Provide the (x, y) coordinate of the cell's center where the given text is located.  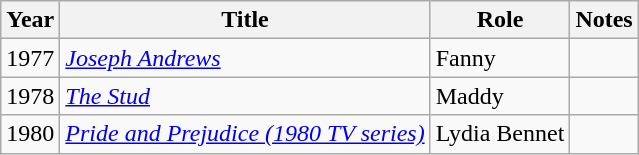
1977 (30, 58)
Pride and Prejudice (1980 TV series) (245, 134)
1980 (30, 134)
Joseph Andrews (245, 58)
Lydia Bennet (500, 134)
Fanny (500, 58)
Maddy (500, 96)
1978 (30, 96)
Title (245, 20)
Role (500, 20)
Year (30, 20)
Notes (604, 20)
The Stud (245, 96)
